Capture the cell that displays the provided text and extract its (x, y) central coordinate. 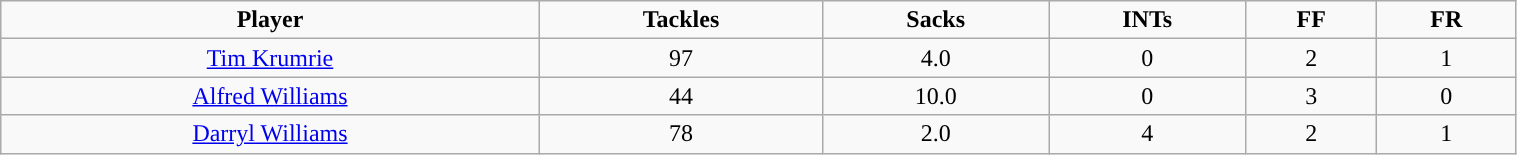
44 (680, 96)
78 (680, 134)
Alfred Williams (270, 96)
INTs (1148, 20)
2.0 (936, 134)
3 (1312, 96)
97 (680, 58)
Tim Krumrie (270, 58)
4.0 (936, 58)
Sacks (936, 20)
FR (1447, 20)
Tackles (680, 20)
Player (270, 20)
FF (1312, 20)
Darryl Williams (270, 134)
4 (1148, 134)
10.0 (936, 96)
